Provide the [x, y] coordinate of the cell's center where the given text is located.  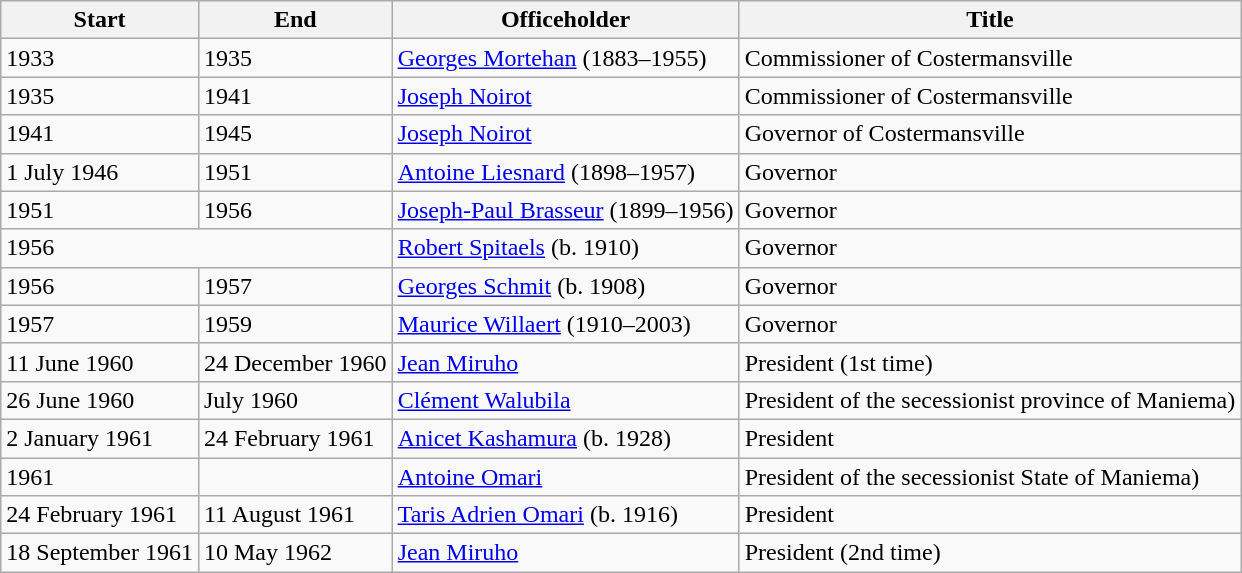
Clément Walubila [566, 400]
10 May 1962 [295, 553]
Title [990, 20]
Start [100, 20]
Georges Mortehan (1883–1955) [566, 58]
President of the secessionist State of Maniema) [990, 477]
1959 [295, 324]
Georges Schmit (b. 1908) [566, 286]
11 August 1961 [295, 515]
18 September 1961 [100, 553]
Officeholder [566, 20]
End [295, 20]
2 January 1961 [100, 438]
11 June 1960 [100, 362]
Maurice Willaert (1910–2003) [566, 324]
Governor of Costermansville [990, 134]
President (1st time) [990, 362]
1961 [100, 477]
Taris Adrien Omari (b. 1916) [566, 515]
1933 [100, 58]
Anicet Kashamura (b. 1928) [566, 438]
24 December 1960 [295, 362]
Antoine Liesnard (1898–1957) [566, 172]
Robert Spitaels (b. 1910) [566, 248]
President of the secessionist province of Maniema) [990, 400]
Joseph-Paul Brasseur (1899–1956) [566, 210]
July 1960 [295, 400]
26 June 1960 [100, 400]
1945 [295, 134]
President (2nd time) [990, 553]
1 July 1946 [100, 172]
Antoine Omari [566, 477]
